From the cell containing the given text, extract its center point as (X, Y) coordinate. 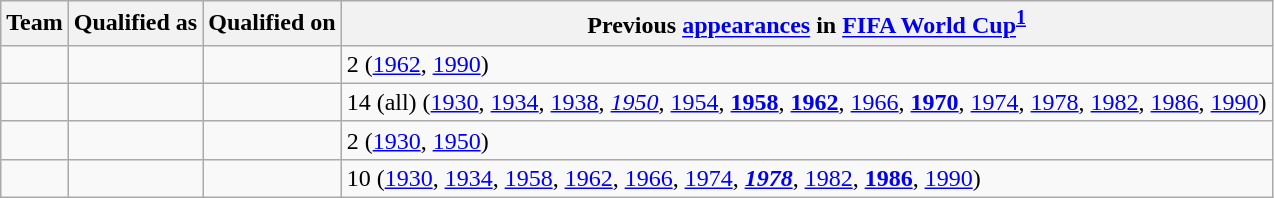
Qualified on (272, 24)
Team (35, 24)
Qualified as (135, 24)
2 (1930, 1950) (806, 140)
Previous appearances in FIFA World Cup1 (806, 24)
14 (all) (1930, 1934, 1938, 1950, 1954, 1958, 1962, 1966, 1970, 1974, 1978, 1982, 1986, 1990) (806, 102)
2 (1962, 1990) (806, 64)
10 (1930, 1934, 1958, 1962, 1966, 1974, 1978, 1982, 1986, 1990) (806, 178)
